For the text-containing cell, return its midpoint in (X, Y) coordinate format. 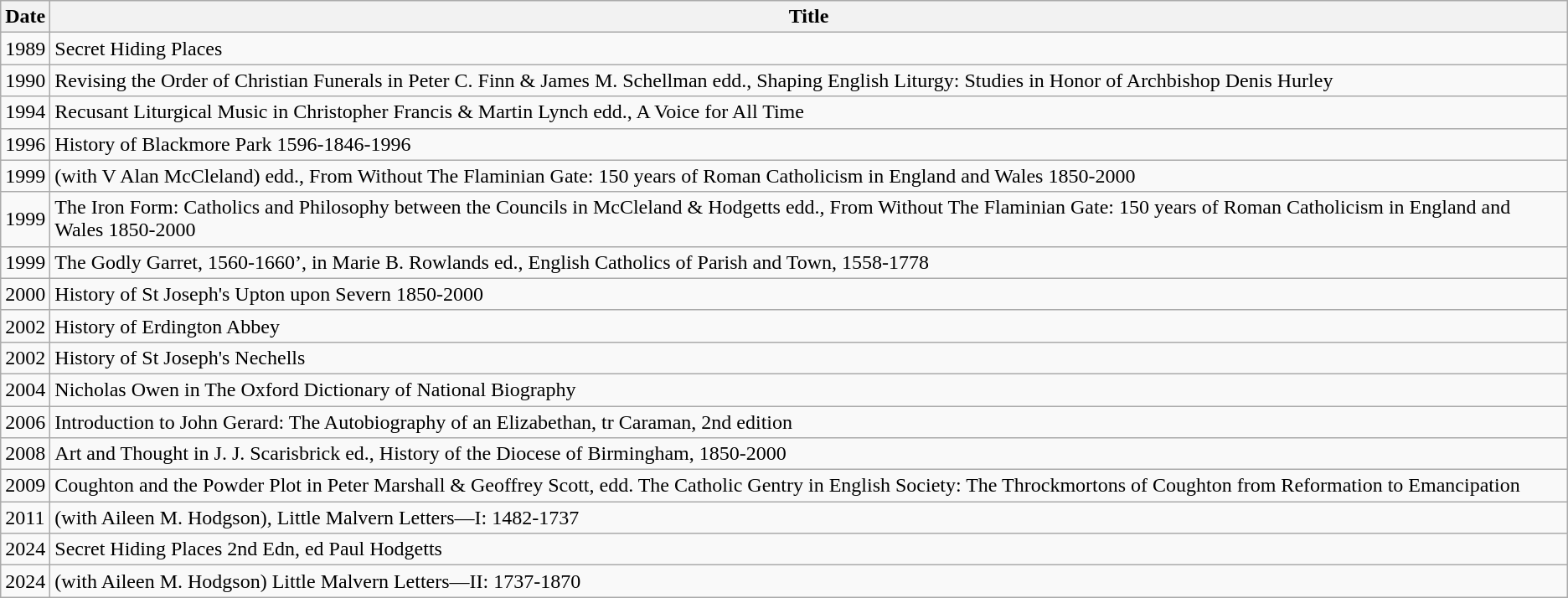
Art and Thought in J. J. Scarisbrick ed., History of the Diocese of Birmingham, 1850-2000 (809, 454)
1989 (25, 49)
2006 (25, 421)
2004 (25, 389)
Introduction to John Gerard: The Autobiography of an Elizabethan, tr Caraman, 2nd edition (809, 421)
1990 (25, 80)
Nicholas Owen in The Oxford Dictionary of National Biography (809, 389)
2011 (25, 518)
(with Aileen M. Hodgson), Little Malvern Letters—I: 1482-1737 (809, 518)
Recusant Liturgical Music in Christopher Francis & Martin Lynch edd., A Voice for All Time (809, 112)
2000 (25, 294)
Title (809, 17)
The Godly Garret, 1560-1660’, in Marie B. Rowlands ed., English Catholics of Parish and Town, 1558-1778 (809, 262)
History of St Joseph's Upton upon Severn 1850-2000 (809, 294)
History of St Joseph's Nechells (809, 358)
Date (25, 17)
Secret Hiding Places (809, 49)
History of Blackmore Park 1596-1846-1996 (809, 144)
1994 (25, 112)
History of Erdington Abbey (809, 326)
2008 (25, 454)
Secret Hiding Places 2nd Edn, ed Paul Hodgetts (809, 549)
1996 (25, 144)
(with V Alan McCleland) edd., From Without The Flaminian Gate: 150 years of Roman Catholicism in England and Wales 1850-2000 (809, 176)
2009 (25, 486)
(with Aileen M. Hodgson) Little Malvern Letters—II: 1737-1870 (809, 581)
